Locate the cell with the specified text and output its (x, y) center coordinate. 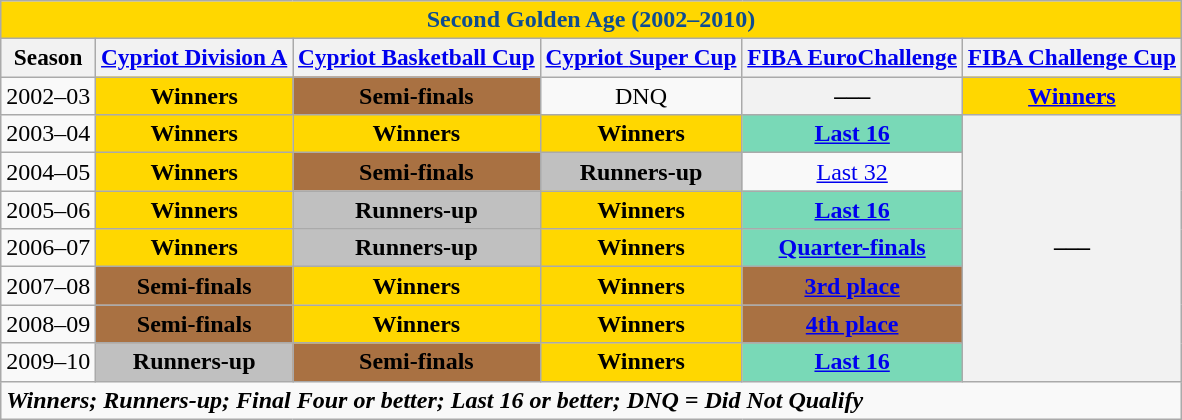
2002–03 (48, 96)
FIBA EuroChallenge (852, 58)
2009–10 (48, 362)
2003–04 (48, 134)
Second Golden Age (2002–2010) (592, 20)
Cypriot Basketball Cup (416, 58)
2006–07 (48, 248)
2007–08 (48, 286)
Season (48, 58)
DNQ (641, 96)
2005–06 (48, 210)
FIBA Challenge Cup (1072, 58)
3rd place (852, 286)
Cypriot Division A (194, 58)
Cypriot Super Cup (641, 58)
2008–09 (48, 324)
Last 32 (852, 172)
Winners; Runners-up; Final Four or better; Last 16 or better; DNQ = Did Not Qualify (592, 400)
4th place (852, 324)
Quarter-finals (852, 248)
2004–05 (48, 172)
